Extract the [x, y] coordinate from the center of the cell holding the provided text.  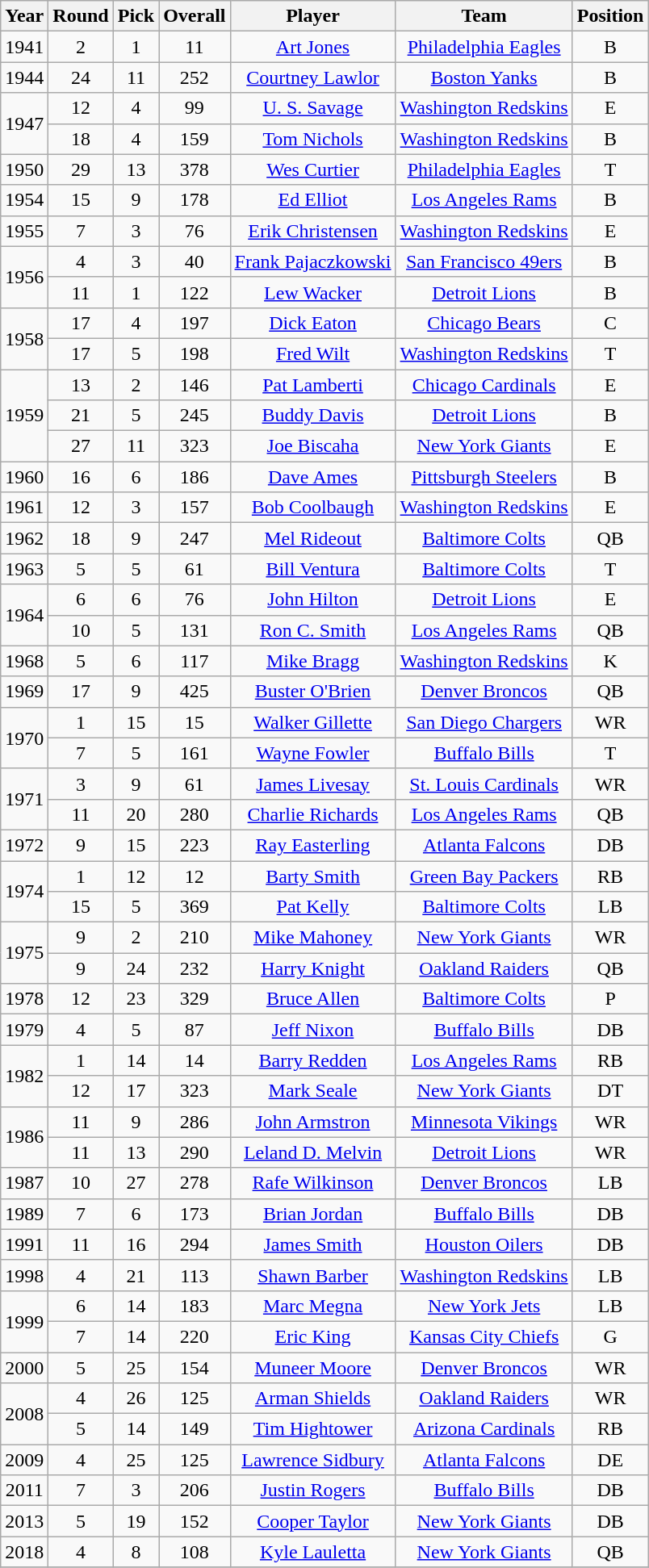
159 [195, 139]
108 [195, 1552]
San Diego Chargers [484, 722]
1998 [24, 1275]
1954 [24, 200]
378 [195, 169]
8 [136, 1552]
1969 [24, 692]
U. S. Savage [313, 108]
178 [195, 200]
1975 [24, 953]
Barty Smith [313, 876]
Wayne Fowler [313, 753]
Bruce Allen [313, 999]
Marc Megna [313, 1306]
Ray Easterling [313, 845]
131 [195, 630]
Dave Ames [313, 477]
James Smith [313, 1244]
1991 [24, 1244]
206 [195, 1491]
294 [195, 1244]
Ron C. Smith [313, 630]
Mike Bragg [313, 661]
Walker Gillette [313, 722]
James Livesay [313, 784]
John Hilton [313, 600]
Lawrence Sidbury [313, 1460]
113 [195, 1275]
Mel Rideout [313, 538]
2009 [24, 1460]
Jeff Nixon [313, 1030]
Erik Christensen [313, 231]
1978 [24, 999]
146 [195, 385]
152 [195, 1521]
1960 [24, 477]
329 [195, 999]
2000 [24, 1368]
1961 [24, 508]
220 [195, 1336]
149 [195, 1429]
223 [195, 845]
1964 [24, 615]
286 [195, 1122]
Buster O'Brien [313, 692]
1986 [24, 1137]
John Armstron [313, 1122]
Courtney Lawlor [313, 77]
247 [195, 538]
245 [195, 416]
1987 [24, 1183]
425 [195, 692]
Tom Nichols [313, 139]
26 [136, 1399]
290 [195, 1152]
1963 [24, 569]
DE [610, 1460]
Year [24, 16]
Mike Mahoney [313, 938]
1982 [24, 1076]
Muneer Moore [313, 1368]
117 [195, 661]
Green Bay Packers [484, 876]
87 [195, 1030]
29 [81, 169]
232 [195, 968]
1971 [24, 799]
Dick Eaton [313, 323]
Frank Pajaczkowski [313, 261]
2013 [24, 1521]
Position [610, 16]
Overall [195, 16]
Ed Elliot [313, 200]
Joe Biscaha [313, 446]
Charlie Richards [313, 814]
Kyle Lauletta [313, 1552]
Pick [136, 16]
Pat Lamberti [313, 385]
Lew Wacker [313, 292]
1979 [24, 1030]
161 [195, 753]
G [610, 1336]
Brian Jordan [313, 1214]
1956 [24, 277]
Pittsburgh Steelers [484, 477]
Boston Yanks [484, 77]
122 [195, 292]
1999 [24, 1321]
1958 [24, 338]
Team [484, 16]
San Francisco 49ers [484, 261]
Arizona Cardinals [484, 1429]
2018 [24, 1552]
183 [195, 1306]
Cooper Taylor [313, 1521]
Justin Rogers [313, 1491]
20 [136, 814]
19 [136, 1521]
23 [136, 999]
173 [195, 1214]
Shawn Barber [313, 1275]
2011 [24, 1491]
186 [195, 477]
Player [313, 16]
Bill Ventura [313, 569]
157 [195, 508]
Pat Kelly [313, 907]
Buddy Davis [313, 416]
1962 [24, 538]
Round [81, 16]
1955 [24, 231]
P [610, 999]
Wes Curtier [313, 169]
DT [610, 1091]
99 [195, 108]
1941 [24, 47]
Barry Redden [313, 1060]
197 [195, 323]
1947 [24, 123]
154 [195, 1368]
252 [195, 77]
280 [195, 814]
Bob Coolbaugh [313, 508]
1972 [24, 845]
1974 [24, 891]
1959 [24, 416]
1989 [24, 1214]
New York Jets [484, 1306]
Art Jones [313, 47]
1970 [24, 738]
Fred Wilt [313, 353]
210 [195, 938]
K [610, 661]
Chicago Cardinals [484, 385]
40 [195, 261]
1950 [24, 169]
St. Louis Cardinals [484, 784]
369 [195, 907]
Tim Hightower [313, 1429]
C [610, 323]
1944 [24, 77]
Chicago Bears [484, 323]
Kansas City Chiefs [484, 1336]
198 [195, 353]
Eric King [313, 1336]
Arman Shields [313, 1399]
Leland D. Melvin [313, 1152]
2008 [24, 1414]
Rafe Wilkinson [313, 1183]
1968 [24, 661]
Mark Seale [313, 1091]
Houston Oilers [484, 1244]
Minnesota Vikings [484, 1122]
278 [195, 1183]
Harry Knight [313, 968]
